Return the [X, Y] coordinate for the center point of the cell that contains the specified text.  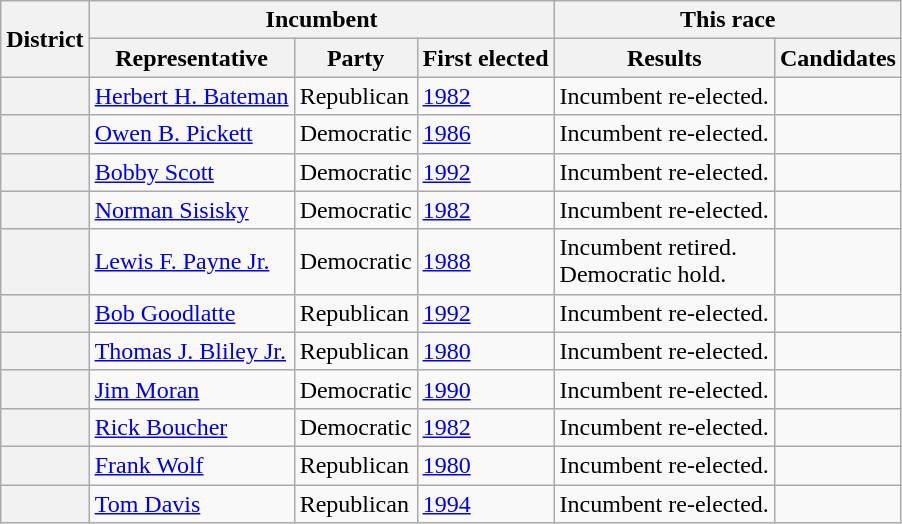
Thomas J. Bliley Jr. [192, 351]
Bob Goodlatte [192, 313]
First elected [486, 58]
Party [356, 58]
Norman Sisisky [192, 210]
1990 [486, 389]
Owen B. Pickett [192, 134]
Lewis F. Payne Jr. [192, 262]
1988 [486, 262]
Tom Davis [192, 503]
Representative [192, 58]
1986 [486, 134]
Incumbent retired.Democratic hold. [664, 262]
This race [728, 20]
Jim Moran [192, 389]
Rick Boucher [192, 427]
District [45, 39]
1994 [486, 503]
Frank Wolf [192, 465]
Bobby Scott [192, 172]
Results [664, 58]
Candidates [838, 58]
Herbert H. Bateman [192, 96]
Incumbent [322, 20]
